Detect which cell encompasses the target text, then output its (X, Y) center coordinate. 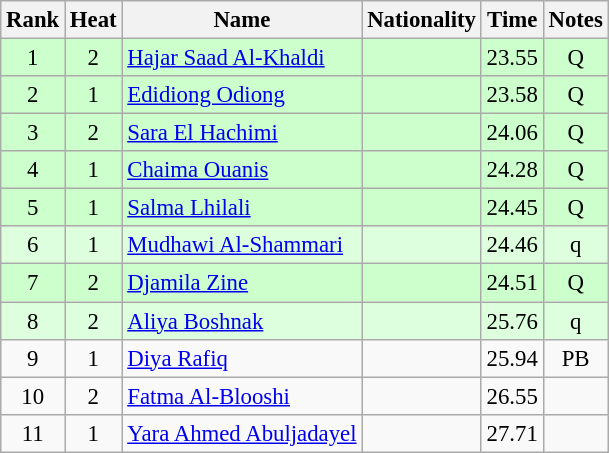
Hajar Saad Al-Khaldi (242, 58)
6 (33, 245)
Nationality (422, 20)
9 (33, 358)
Sara El Hachimi (242, 133)
PB (576, 358)
7 (33, 283)
10 (33, 396)
24.46 (512, 245)
Fatma Al-Blooshi (242, 396)
Diya Rafiq (242, 358)
Mudhawi Al-Shammari (242, 245)
24.28 (512, 170)
25.94 (512, 358)
24.06 (512, 133)
Aliya Boshnak (242, 321)
26.55 (512, 396)
3 (33, 133)
Notes (576, 20)
Salma Lhilali (242, 208)
Time (512, 20)
23.55 (512, 58)
11 (33, 433)
8 (33, 321)
27.71 (512, 433)
Rank (33, 20)
4 (33, 170)
Djamila Zine (242, 283)
Chaima Ouanis (242, 170)
Edidiong Odiong (242, 95)
Heat (94, 20)
Yara Ahmed Abuljadayel (242, 433)
24.51 (512, 283)
23.58 (512, 95)
25.76 (512, 321)
24.45 (512, 208)
Name (242, 20)
5 (33, 208)
